Capture the cell that displays the provided text and extract its (x, y) central coordinate. 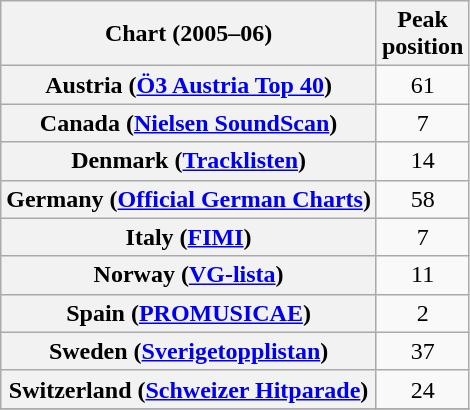
Sweden (Sverigetopplistan) (189, 351)
Austria (Ö3 Austria Top 40) (189, 85)
Denmark (Tracklisten) (189, 161)
11 (422, 275)
Canada (Nielsen SoundScan) (189, 123)
Peak position (422, 34)
2 (422, 313)
58 (422, 199)
Italy (FIMI) (189, 237)
Norway (VG-lista) (189, 275)
Spain (PROMUSICAE) (189, 313)
14 (422, 161)
Germany (Official German Charts) (189, 199)
Chart (2005–06) (189, 34)
24 (422, 389)
61 (422, 85)
37 (422, 351)
Switzerland (Schweizer Hitparade) (189, 389)
